Pinpoint the cell where the given text exists, returning its (X, Y) midpoint coordinate. 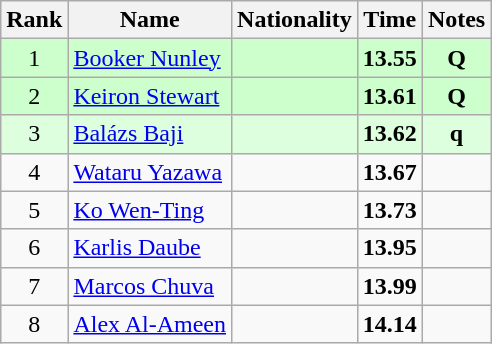
Nationality (295, 20)
Alex Al-Ameen (150, 324)
13.62 (390, 134)
q (456, 134)
Balázs Baji (150, 134)
Wataru Yazawa (150, 172)
13.67 (390, 172)
13.55 (390, 58)
Karlis Daube (150, 248)
5 (34, 210)
Name (150, 20)
2 (34, 96)
Keiron Stewart (150, 96)
3 (34, 134)
13.99 (390, 286)
14.14 (390, 324)
4 (34, 172)
7 (34, 286)
8 (34, 324)
Marcos Chuva (150, 286)
Ko Wen-Ting (150, 210)
Booker Nunley (150, 58)
13.73 (390, 210)
6 (34, 248)
Time (390, 20)
Notes (456, 20)
13.95 (390, 248)
Rank (34, 20)
1 (34, 58)
13.61 (390, 96)
